Identify which cell holds the provided text, then report its [X, Y] central coordinate. 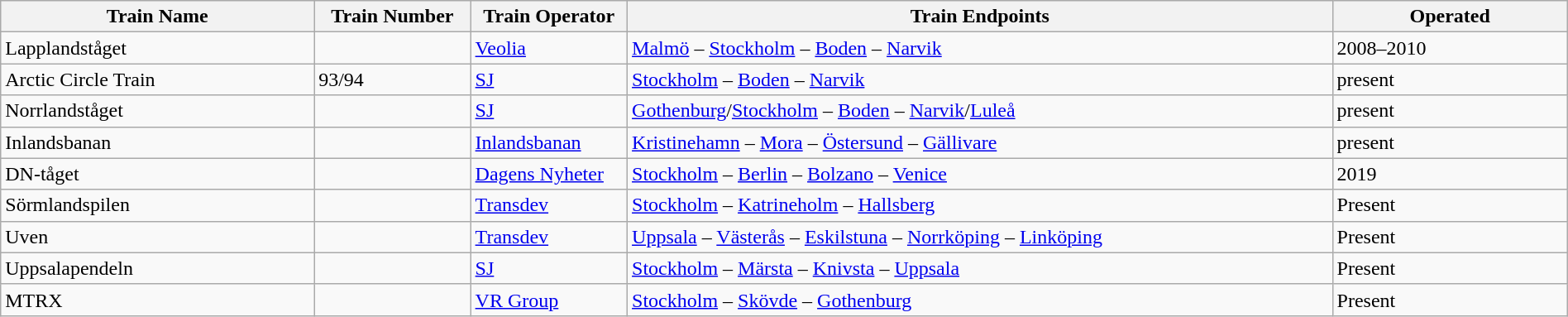
Norrlandståget [157, 111]
Uppsalapendeln [157, 268]
Kristinehamn – Mora – Östersund – Gällivare [981, 142]
Gothenburg/Stockholm – Boden – Narvik/Luleå [981, 111]
DN-tåget [157, 174]
Stockholm – Boden – Narvik [981, 79]
Stockholm – Märsta – Knivsta – Uppsala [981, 268]
Train Number [392, 17]
MTRX [157, 300]
Uven [157, 237]
Operated [1450, 17]
Stockholm – Katrineholm – Hallsberg [981, 205]
Stockholm – Berlin – Bolzano – Venice [981, 174]
Dagens Nyheter [549, 174]
Malmö – Stockholm – Boden – Narvik [981, 48]
Uppsala – Västerås – Eskilstuna – Norrköping – Linköping [981, 237]
Stockholm – Skövde – Gothenburg [981, 300]
Train Name [157, 17]
93/94 [392, 79]
2008–2010 [1450, 48]
2019 [1450, 174]
Train Endpoints [981, 17]
Lapplandståget [157, 48]
Sörmlandspilen [157, 205]
Arctic Circle Train [157, 79]
VR Group [549, 300]
Train Operator [549, 17]
Veolia [549, 48]
